Determine the (X, Y) coordinate at the center of the cell enclosing the given text.  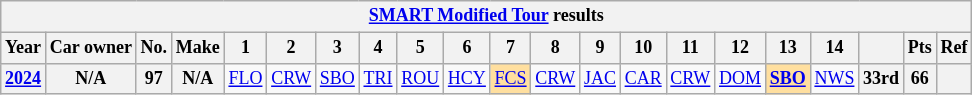
ROU (420, 78)
11 (690, 48)
DOM (740, 78)
NWS (834, 78)
6 (468, 48)
HCY (468, 78)
10 (643, 48)
97 (154, 78)
8 (556, 48)
7 (510, 48)
1 (246, 48)
4 (378, 48)
66 (920, 78)
Make (198, 48)
FCS (510, 78)
Car owner (90, 48)
CAR (643, 78)
5 (420, 48)
Pts (920, 48)
FLO (246, 78)
SMART Modified Tour results (486, 16)
Year (24, 48)
JAC (600, 78)
14 (834, 48)
No. (154, 48)
TRI (378, 78)
2 (292, 48)
9 (600, 48)
12 (740, 48)
3 (337, 48)
2024 (24, 78)
Ref (954, 48)
13 (788, 48)
33rd (882, 78)
